Capture the cell that displays the provided text and extract its (x, y) central coordinate. 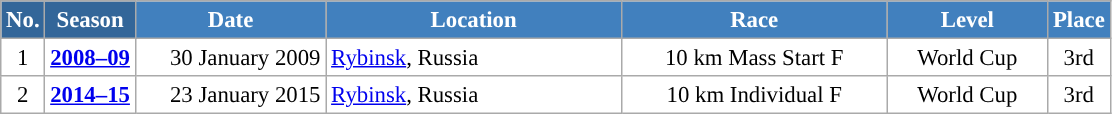
Level (968, 20)
Date (230, 20)
2008–09 (90, 58)
Location (474, 20)
23 January 2015 (230, 95)
10 km Individual F (754, 95)
Race (754, 20)
No. (23, 20)
1 (23, 58)
2 (23, 95)
Season (90, 20)
Place (1079, 20)
30 January 2009 (230, 58)
2014–15 (90, 95)
10 km Mass Start F (754, 58)
